Detect which cell encompasses the target text, then output its (x, y) center coordinate. 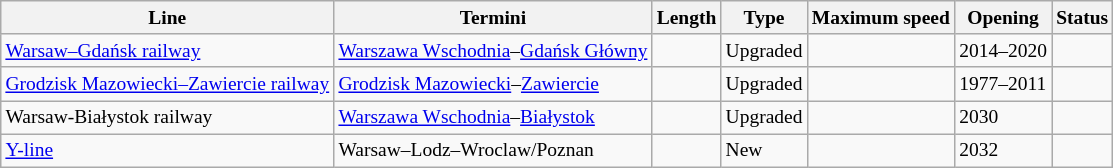
Y-line (168, 150)
New (764, 150)
Warsaw–Gdańsk railway (168, 50)
Opening (1004, 18)
Grodzisk Mazowiecki–Zawiercie (493, 84)
2032 (1004, 150)
Warsaw-Białystok railway (168, 118)
1977–2011 (1004, 84)
Line (168, 18)
Length (686, 18)
2030 (1004, 118)
Warszawa Wschodnia–Gdańsk Główny (493, 50)
Warszawa Wschodnia–Białystok (493, 118)
Status (1082, 18)
Maximum speed (880, 18)
Type (764, 18)
Grodzisk Mazowiecki–Zawiercie railway (168, 84)
Termini (493, 18)
Warsaw–Lodz–Wroclaw/Poznan (493, 150)
2014–2020 (1004, 50)
